Return the [x, y] coordinate for the center point of the cell that contains the specified text.  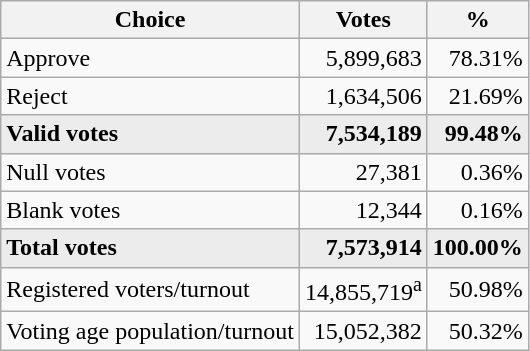
100.00% [478, 248]
Voting age population/turnout [150, 331]
12,344 [363, 210]
Reject [150, 96]
Votes [363, 20]
5,899,683 [363, 58]
7,573,914 [363, 248]
Registered voters/turnout [150, 290]
99.48% [478, 134]
50.32% [478, 331]
1,634,506 [363, 96]
Blank votes [150, 210]
Valid votes [150, 134]
% [478, 20]
Total votes [150, 248]
15,052,382 [363, 331]
21.69% [478, 96]
27,381 [363, 172]
0.16% [478, 210]
7,534,189 [363, 134]
14,855,719a [363, 290]
50.98% [478, 290]
Null votes [150, 172]
0.36% [478, 172]
78.31% [478, 58]
Choice [150, 20]
Approve [150, 58]
